Determine the [X, Y] coordinate at the center of the cell enclosing the given text.  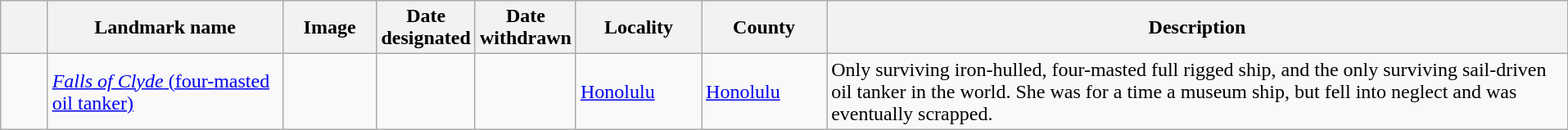
Datewithdrawn [526, 28]
Falls of Clyde (four-masted oil tanker) [165, 92]
Image [329, 28]
Landmark name [165, 28]
Description [1197, 28]
Locality [639, 28]
County [765, 28]
Datedesignated [426, 28]
